Find where the given text appears and provide that cell's center as [x, y] coordinate. 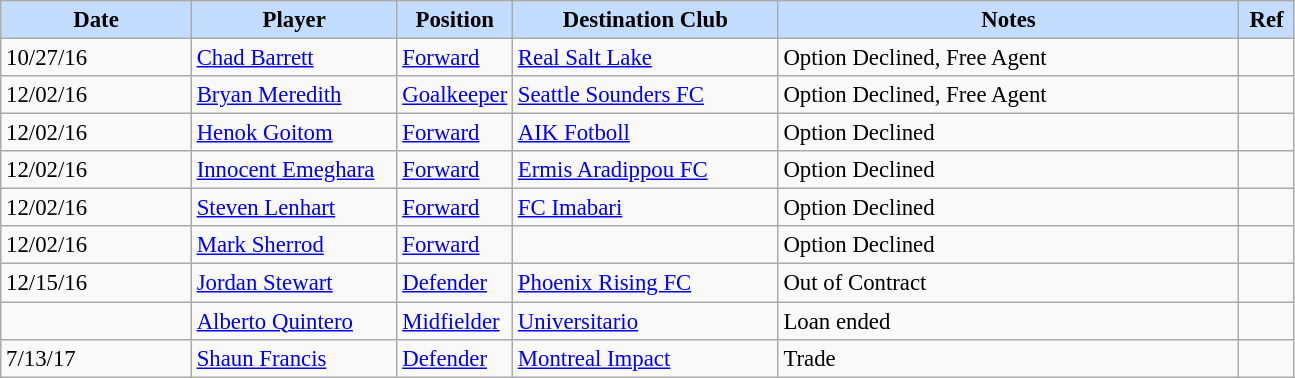
Seattle Sounders FC [646, 95]
Alberto Quintero [294, 321]
Ref [1267, 20]
Henok Goitom [294, 133]
Jordan Stewart [294, 283]
Player [294, 20]
Date [96, 20]
Trade [1008, 358]
Real Salt Lake [646, 58]
Bryan Meredith [294, 95]
Destination Club [646, 20]
Notes [1008, 20]
12/15/16 [96, 283]
Ermis Aradippou FC [646, 170]
AIK Fotboll [646, 133]
Steven Lenhart [294, 208]
Chad Barrett [294, 58]
Position [455, 20]
7/13/17 [96, 358]
Out of Contract [1008, 283]
Goalkeeper [455, 95]
Shaun Francis [294, 358]
Phoenix Rising FC [646, 283]
Loan ended [1008, 321]
FC Imabari [646, 208]
Universitario [646, 321]
Montreal Impact [646, 358]
Innocent Emeghara [294, 170]
Midfielder [455, 321]
10/27/16 [96, 58]
Mark Sherrod [294, 245]
